Return the [X, Y] coordinate for the center point of the cell that contains the specified text.  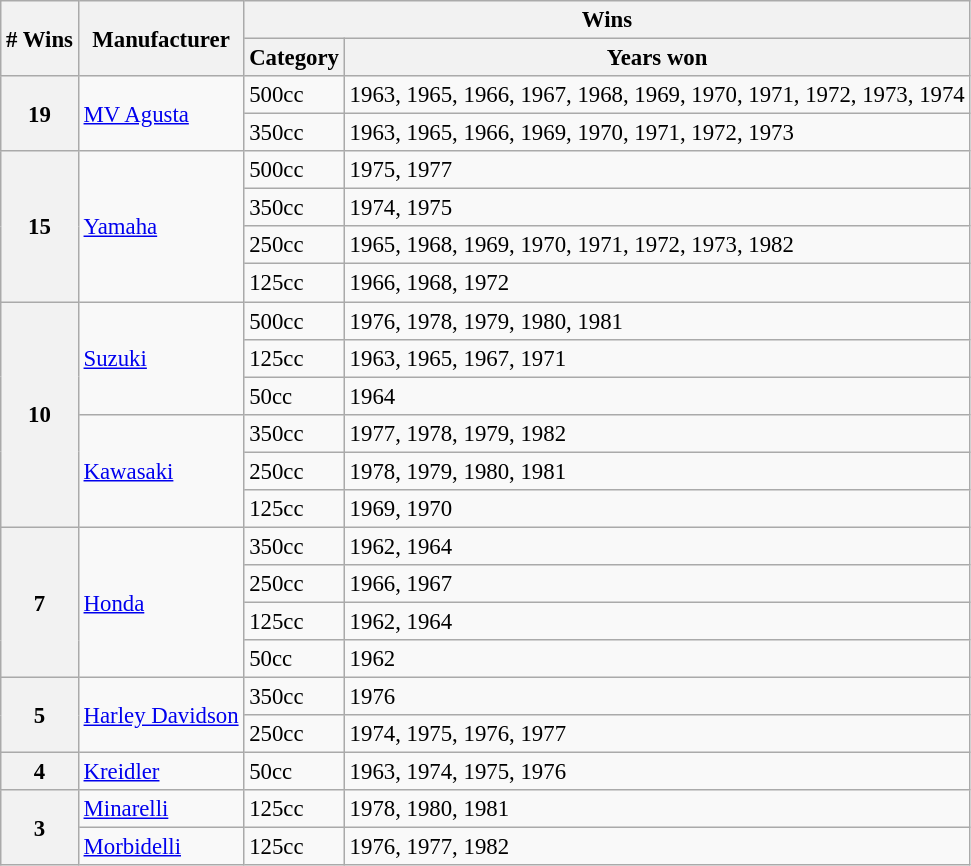
19 [40, 114]
MV Agusta [161, 114]
Yamaha [161, 226]
Kreidler [161, 772]
Category [294, 58]
1965, 1968, 1969, 1970, 1971, 1972, 1973, 1982 [657, 245]
Honda [161, 602]
1978, 1980, 1981 [657, 809]
1975, 1977 [657, 170]
1969, 1970 [657, 509]
10 [40, 415]
7 [40, 602]
Harley Davidson [161, 716]
1966, 1968, 1972 [657, 283]
1978, 1979, 1980, 1981 [657, 471]
Suzuki [161, 358]
Manufacturer [161, 38]
Wins [607, 20]
Kawasaki [161, 470]
1963, 1974, 1975, 1976 [657, 772]
1964 [657, 396]
1974, 1975, 1976, 1977 [657, 734]
1963, 1965, 1966, 1969, 1970, 1971, 1972, 1973 [657, 133]
1963, 1965, 1966, 1967, 1968, 1969, 1970, 1971, 1972, 1973, 1974 [657, 95]
1974, 1975 [657, 208]
1977, 1978, 1979, 1982 [657, 433]
1962 [657, 659]
1976, 1978, 1979, 1980, 1981 [657, 321]
15 [40, 226]
Years won [657, 58]
Minarelli [161, 809]
5 [40, 716]
Morbidelli [161, 847]
# Wins [40, 38]
1976, 1977, 1982 [657, 847]
3 [40, 828]
1963, 1965, 1967, 1971 [657, 358]
4 [40, 772]
1966, 1967 [657, 584]
1976 [657, 697]
